Locate the cell with the specified text and output its (x, y) center coordinate. 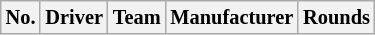
Rounds (336, 17)
No. (21, 17)
Team (137, 17)
Manufacturer (232, 17)
Driver (74, 17)
